Extract the [x, y] coordinate from the center of the cell holding the provided text.  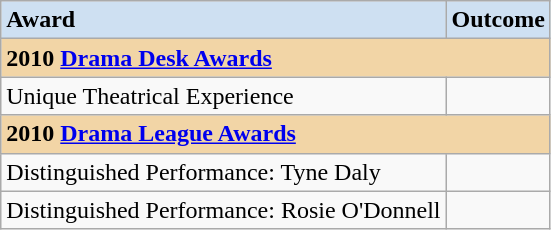
2010 Drama Desk Awards [276, 58]
Distinguished Performance: Rosie O'Donnell [224, 210]
Award [224, 20]
Outcome [498, 20]
Unique Theatrical Experience [224, 96]
2010 Drama League Awards [276, 134]
Distinguished Performance: Tyne Daly [224, 172]
